Detect which cell encompasses the target text, then output its [X, Y] center coordinate. 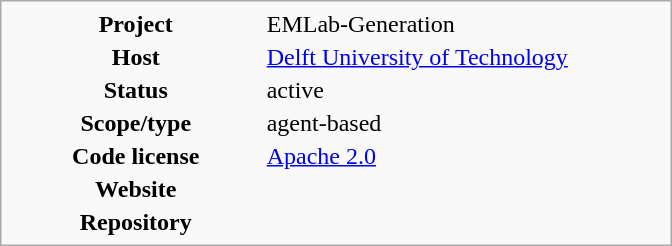
EMLab-Generation [464, 24]
Apache 2.0 [464, 156]
Status [136, 90]
Project [136, 24]
Scope/type [136, 123]
Code license [136, 156]
Delft University of Technology [464, 57]
Repository [136, 222]
Host [136, 57]
Website [136, 189]
active [464, 90]
agent-based [464, 123]
